Return [x, y] of the center of cell containing provided text 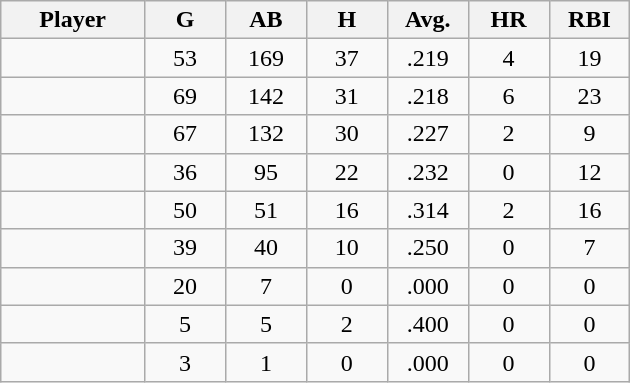
37 [346, 58]
67 [186, 134]
169 [266, 58]
Avg. [428, 20]
53 [186, 58]
132 [266, 134]
40 [266, 248]
G [186, 20]
6 [508, 96]
.400 [428, 324]
RBI [590, 20]
51 [266, 210]
12 [590, 172]
3 [186, 362]
142 [266, 96]
.314 [428, 210]
23 [590, 96]
69 [186, 96]
95 [266, 172]
31 [346, 96]
HR [508, 20]
.218 [428, 96]
Player [73, 20]
AB [266, 20]
30 [346, 134]
.250 [428, 248]
22 [346, 172]
H [346, 20]
1 [266, 362]
9 [590, 134]
20 [186, 286]
39 [186, 248]
50 [186, 210]
4 [508, 58]
10 [346, 248]
19 [590, 58]
.227 [428, 134]
36 [186, 172]
.219 [428, 58]
.232 [428, 172]
